From the cell containing the given text, extract its center point as (X, Y) coordinate. 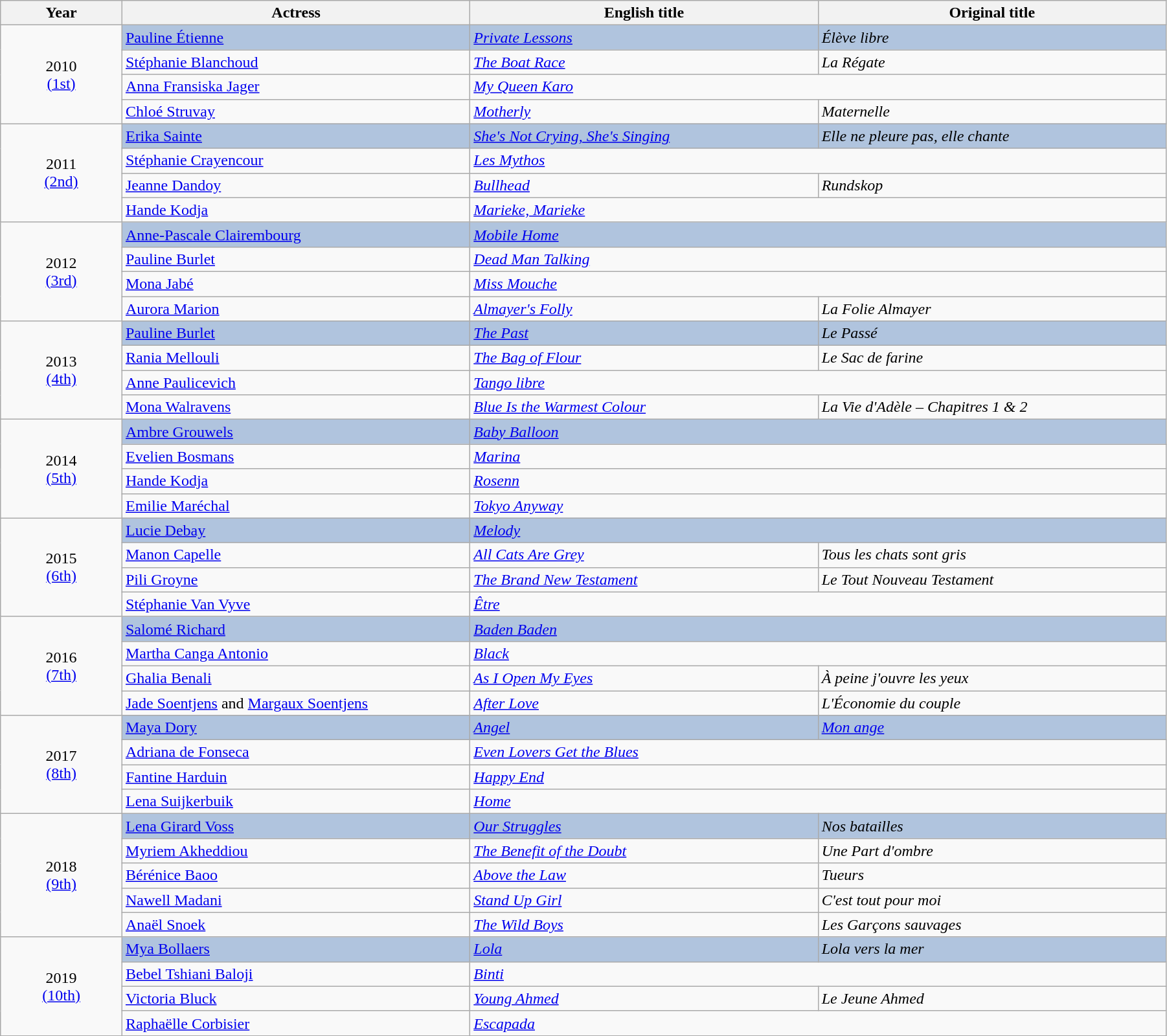
2017(8th) (62, 765)
Escapada (819, 1023)
Anne-Pascale Clairembourg (295, 234)
Stéphanie Blanchoud (295, 62)
Salomé Richard (295, 629)
The Bag of Flour (644, 358)
Miss Mouche (819, 284)
Year (62, 13)
Mona Jabé (295, 284)
Mona Walravens (295, 407)
Mon ange (992, 728)
Rundskop (992, 185)
Ghalia Benali (295, 678)
The Brand New Testament (644, 580)
Jade Soentjens and Margaux Soentjens (295, 703)
Les Garçons sauvages (992, 925)
Baby Balloon (819, 432)
Victoria Bluck (295, 998)
Almayer's Folly (644, 309)
Black (819, 653)
Anna Fransiska Jager (295, 87)
Blue Is the Warmest Colour (644, 407)
2015(6th) (62, 567)
Lena Suijkerbuik (295, 802)
À peine j'ouvre les yeux (992, 678)
Être (819, 604)
Martha Canga Antonio (295, 653)
2011(2nd) (62, 173)
Tous les chats sont gris (992, 555)
Stéphanie Van Vyve (295, 604)
My Queen Karo (819, 87)
Tango libre (819, 383)
2019(10th) (62, 986)
L'Économie du couple (992, 703)
2013(4th) (62, 370)
The Benefit of the Doubt (644, 851)
Emilie Maréchal (295, 506)
Rania Mellouli (295, 358)
Les Mythos (819, 161)
La Folie Almayer (992, 309)
Elle ne pleure pas, elle chante (992, 136)
Motherly (644, 111)
Pili Groyne (295, 580)
La Régate (992, 62)
Tokyo Anyway (819, 506)
Le Passé (992, 333)
2018(9th) (62, 875)
Marieke, Marieke (819, 210)
Adriana de Fonseca (295, 752)
2016(7th) (62, 666)
Angel (644, 728)
Young Ahmed (644, 998)
Bullhead (644, 185)
As I Open My Eyes (644, 678)
Lola vers la mer (992, 949)
Actress (295, 13)
She's Not Crying, She's Singing (644, 136)
Élève libre (992, 38)
Baden Baden (819, 629)
All Cats Are Grey (644, 555)
English title (644, 13)
Melody (819, 530)
Lucie Debay (295, 530)
Anne Paulicevich (295, 383)
Le Sac de farine (992, 358)
The Wild Boys (644, 925)
Marina (819, 456)
2012(3rd) (62, 271)
Original title (992, 13)
Pauline Étienne (295, 38)
Home (819, 802)
Myriem Akheddiou (295, 851)
C'est tout pour moi (992, 900)
Mobile Home (819, 234)
Maya Dory (295, 728)
Lola (644, 949)
Evelien Bosmans (295, 456)
Le Jeune Ahmed (992, 998)
Private Lessons (644, 38)
Bérénice Baoo (295, 875)
Une Part d'ombre (992, 851)
Le Tout Nouveau Testament (992, 580)
Anaël Snoek (295, 925)
Above the Law (644, 875)
Jeanne Dandoy (295, 185)
Erika Sainte (295, 136)
Ambre Grouwels (295, 432)
Dead Man Talking (819, 259)
Binti (819, 974)
Stand Up Girl (644, 900)
Nawell Madani (295, 900)
Bebel Tshiani Baloji (295, 974)
Tueurs (992, 875)
Our Struggles (644, 826)
The Past (644, 333)
Nos batailles (992, 826)
La Vie d'Adèle – Chapitres 1 & 2 (992, 407)
Even Lovers Get the Blues (819, 752)
Happy End (819, 777)
Maternelle (992, 111)
2010(1st) (62, 74)
Rosenn (819, 481)
The Boat Race (644, 62)
Raphaëlle Corbisier (295, 1023)
2014(5th) (62, 469)
After Love (644, 703)
Stéphanie Crayencour (295, 161)
Mya Bollaers (295, 949)
Fantine Harduin (295, 777)
Manon Capelle (295, 555)
Aurora Marion (295, 309)
Chloé Struvay (295, 111)
Lena Girard Voss (295, 826)
